Identify which cell holds the provided text, then report its [x, y] central coordinate. 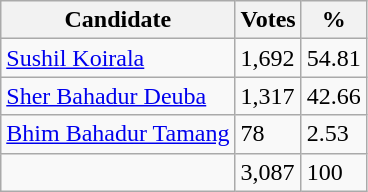
Bhim Bahadur Tamang [118, 134]
54.81 [334, 58]
2.53 [334, 134]
78 [268, 134]
Sher Bahadur Deuba [118, 96]
3,087 [268, 172]
42.66 [334, 96]
Candidate [118, 20]
Votes [268, 20]
Sushil Koirala [118, 58]
100 [334, 172]
% [334, 20]
1,692 [268, 58]
1,317 [268, 96]
